For the text-containing cell, return its midpoint in (x, y) coordinate format. 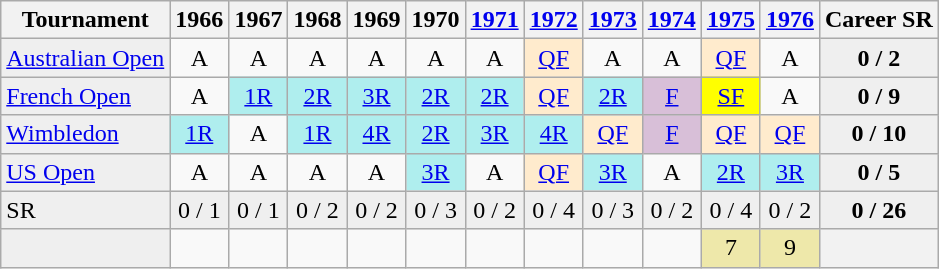
0 / 9 (878, 96)
1972 (554, 20)
1975 (730, 20)
1970 (436, 20)
Tournament (86, 20)
7 (730, 248)
0 / 5 (878, 172)
1971 (494, 20)
SF (730, 96)
0 / 10 (878, 134)
9 (790, 248)
1973 (612, 20)
1966 (200, 20)
1967 (258, 20)
1974 (672, 20)
French Open (86, 96)
US Open (86, 172)
Career SR (878, 20)
Wimbledon (86, 134)
1968 (318, 20)
1969 (376, 20)
1976 (790, 20)
SR (86, 210)
0 / 26 (878, 210)
Australian Open (86, 58)
